Pinpoint the cell where the given text exists, returning its (X, Y) midpoint coordinate. 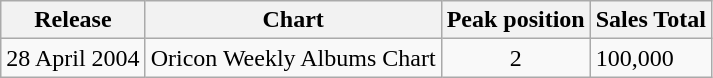
100,000 (650, 58)
Release (73, 20)
Chart (293, 20)
28 April 2004 (73, 58)
2 (516, 58)
Peak position (516, 20)
Oricon Weekly Albums Chart (293, 58)
Sales Total (650, 20)
